Identify which cell holds the provided text, then report its (X, Y) central coordinate. 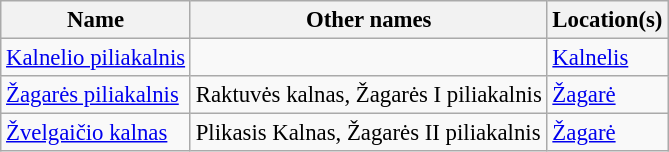
Plikasis Kalnas, Žagarės II piliakalnis (368, 133)
Name (96, 20)
Location(s) (608, 20)
Raktuvės kalnas, Žagarės I piliakalnis (368, 95)
Žagarės piliakalnis (96, 95)
Kalnelio piliakalnis (96, 58)
Kalnelis (608, 58)
Žvelgaičio kalnas (96, 133)
Other names (368, 20)
